Return [X, Y] of the center of cell containing provided text 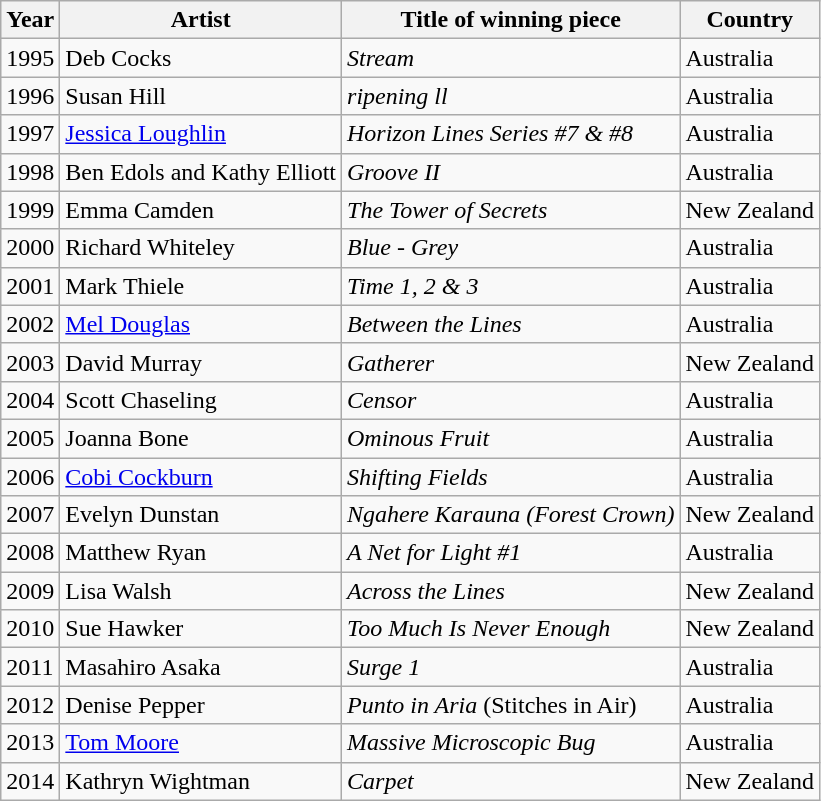
1999 [30, 210]
Carpet [511, 781]
Surge 1 [511, 667]
Lisa Walsh [201, 591]
Ben Edols and Kathy Elliott [201, 172]
Artist [201, 20]
David Murray [201, 362]
A Net for Light #1 [511, 553]
Richard Whiteley [201, 248]
2002 [30, 324]
Mel Douglas [201, 324]
Time 1, 2 & 3 [511, 286]
Between the Lines [511, 324]
Emma Camden [201, 210]
1995 [30, 58]
2001 [30, 286]
Susan Hill [201, 96]
Ominous Fruit [511, 438]
Country [750, 20]
Sue Hawker [201, 629]
Ngahere Karauna (Forest Crown) [511, 515]
2004 [30, 400]
Mark Thiele [201, 286]
Punto in Aria (Stitches in Air) [511, 705]
Groove II [511, 172]
1996 [30, 96]
Massive Microscopic Bug [511, 743]
Joanna Bone [201, 438]
Shifting Fields [511, 477]
Censor [511, 400]
2000 [30, 248]
2010 [30, 629]
Cobi Cockburn [201, 477]
2006 [30, 477]
Jessica Loughlin [201, 134]
Blue - Grey [511, 248]
Kathryn Wightman [201, 781]
Tom Moore [201, 743]
Horizon Lines Series #7 & #8 [511, 134]
1998 [30, 172]
2012 [30, 705]
Scott Chaseling [201, 400]
Denise Pepper [201, 705]
1997 [30, 134]
2014 [30, 781]
Title of winning piece [511, 20]
Gatherer [511, 362]
Matthew Ryan [201, 553]
Masahiro Asaka [201, 667]
Stream [511, 58]
Across the Lines [511, 591]
Evelyn Dunstan [201, 515]
2011 [30, 667]
2009 [30, 591]
The Tower of Secrets [511, 210]
2003 [30, 362]
Deb Cocks [201, 58]
Year [30, 20]
2007 [30, 515]
Too Much Is Never Enough [511, 629]
2005 [30, 438]
ripening ll [511, 96]
2008 [30, 553]
2013 [30, 743]
